Provide the (x, y) coordinate of the cell's center where the given text is located.  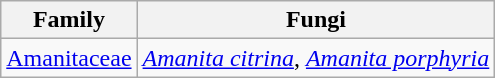
Amanitaceae (69, 58)
Fungi (316, 20)
Family (69, 20)
Amanita citrina, Amanita porphyria (316, 58)
